For the text-containing cell, return its midpoint in [x, y] coordinate format. 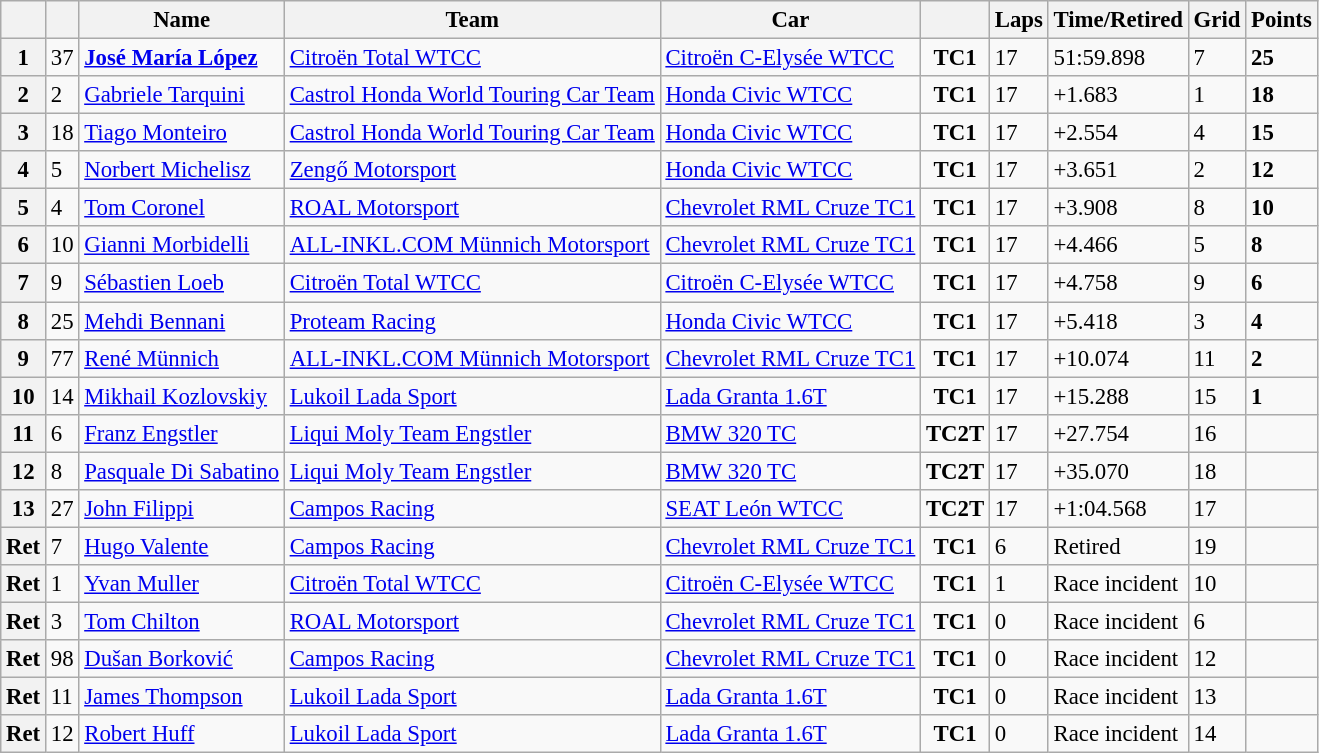
René Münnich [182, 358]
Norbert Michelisz [182, 170]
+4.466 [1118, 245]
Tom Chilton [182, 621]
+3.908 [1118, 208]
Tiago Monteiro [182, 133]
+3.651 [1118, 170]
+15.288 [1118, 396]
Mehdi Bennani [182, 321]
16 [1216, 433]
Robert Huff [182, 734]
José María López [182, 58]
98 [62, 659]
Gabriele Tarquini [182, 95]
Gianni Morbidelli [182, 245]
+4.758 [1118, 283]
+5.418 [1118, 321]
27 [62, 509]
Pasquale Di Sabatino [182, 471]
19 [1216, 546]
Name [182, 20]
51:59.898 [1118, 58]
37 [62, 58]
+1.683 [1118, 95]
Zengő Motorsport [472, 170]
Team [472, 20]
+10.074 [1118, 358]
Laps [1018, 20]
Points [1282, 20]
Franz Engstler [182, 433]
Time/Retired [1118, 20]
Retired [1118, 546]
77 [62, 358]
Car [790, 20]
Dušan Borković [182, 659]
Mikhail Kozlovskiy [182, 396]
+27.754 [1118, 433]
+1:04.568 [1118, 509]
Grid [1216, 20]
Hugo Valente [182, 546]
James Thompson [182, 697]
Tom Coronel [182, 208]
Proteam Racing [472, 321]
SEAT León WTCC [790, 509]
Yvan Muller [182, 584]
John Filippi [182, 509]
+35.070 [1118, 471]
Sébastien Loeb [182, 283]
+2.554 [1118, 133]
